Return (x, y) of the center of cell containing provided text 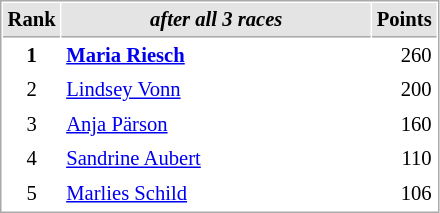
106 (404, 194)
Maria Riesch (216, 56)
4 (32, 158)
Lindsey Vonn (216, 90)
Points (404, 20)
110 (404, 158)
200 (404, 90)
Rank (32, 20)
3 (32, 124)
5 (32, 194)
260 (404, 56)
2 (32, 90)
Sandrine Aubert (216, 158)
Marlies Schild (216, 194)
Anja Pärson (216, 124)
after all 3 races (216, 20)
1 (32, 56)
160 (404, 124)
